Capture the cell that displays the provided text and extract its (X, Y) central coordinate. 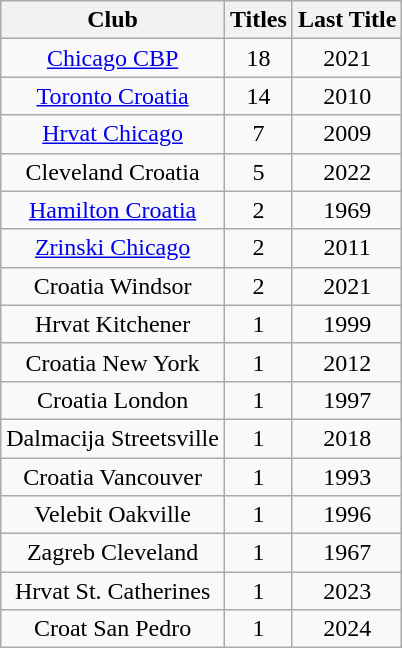
2022 (347, 172)
2023 (347, 591)
Croatia Vancouver (113, 477)
Toronto Croatia (113, 96)
2018 (347, 438)
1967 (347, 553)
Last Title (347, 20)
1997 (347, 400)
Croat San Pedro (113, 629)
18 (258, 58)
7 (258, 134)
Hrvat Kitchener (113, 324)
Dalmacija Streetsville (113, 438)
Hamilton Croatia (113, 210)
Zrinski Chicago (113, 248)
Croatia New York (113, 362)
Titles (258, 20)
Hrvat St. Catherines (113, 591)
2024 (347, 629)
1999 (347, 324)
Chicago CBP (113, 58)
14 (258, 96)
Zagreb Cleveland (113, 553)
Croatia London (113, 400)
2011 (347, 248)
1969 (347, 210)
5 (258, 172)
Cleveland Croatia (113, 172)
2010 (347, 96)
2009 (347, 134)
Hrvat Chicago (113, 134)
Club (113, 20)
1993 (347, 477)
1996 (347, 515)
2012 (347, 362)
Velebit Oakville (113, 515)
Croatia Windsor (113, 286)
